Detect which cell encompasses the target text, then output its (x, y) center coordinate. 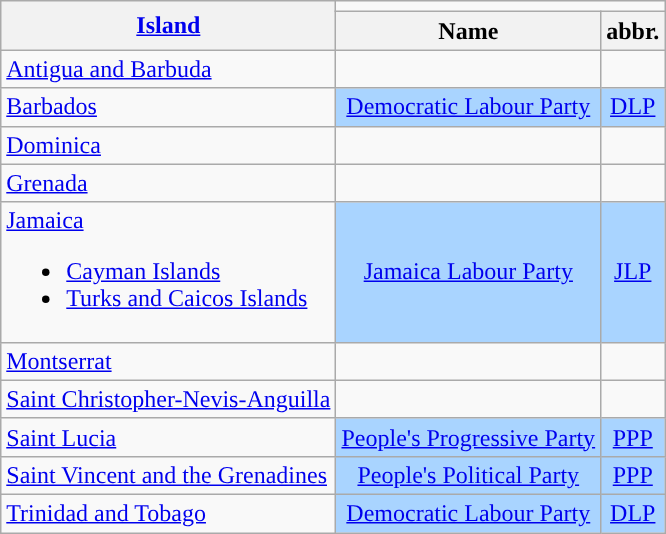
Grenada (168, 183)
Montserrat (168, 361)
People's Progressive Party (468, 437)
People's Political Party (468, 475)
Island (168, 26)
Name (468, 31)
Jamaica Labour Party (468, 272)
Jamaica Cayman Islands Turks and Caicos Islands (168, 272)
Saint Vincent and the Grenadines (168, 475)
Dominica (168, 145)
abbr. (633, 31)
Barbados (168, 107)
Trinidad and Tobago (168, 513)
JLP (633, 272)
Antigua and Barbuda (168, 69)
Saint Christopher-Nevis-Anguilla (168, 399)
Saint Lucia (168, 437)
